For the text-containing cell, return its midpoint in (x, y) coordinate format. 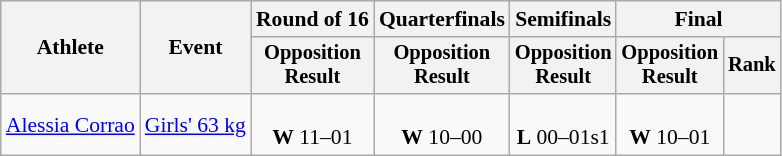
Round of 16 (312, 19)
W 11–01 (312, 124)
Athlete (70, 48)
W 10–01 (670, 124)
Girls' 63 kg (196, 124)
Rank (752, 66)
Quarterfinals (442, 19)
L 00–01s1 (564, 124)
Final (698, 19)
Event (196, 48)
Alessia Corrao (70, 124)
W 10–00 (442, 124)
Semifinals (564, 19)
